For the text-containing cell, return its midpoint in (X, Y) coordinate format. 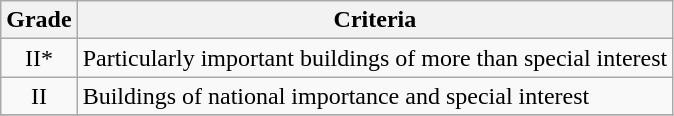
Particularly important buildings of more than special interest (375, 58)
Grade (39, 20)
Criteria (375, 20)
II (39, 96)
II* (39, 58)
Buildings of national importance and special interest (375, 96)
